For the text-containing cell, return its midpoint in (x, y) coordinate format. 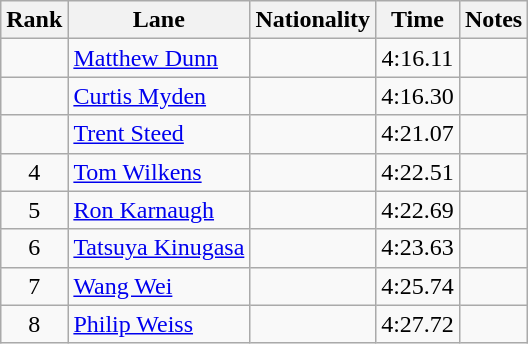
Time (418, 20)
Notes (493, 20)
Philip Weiss (159, 324)
Wang Wei (159, 286)
4:25.74 (418, 286)
4:23.63 (418, 248)
4:16.30 (418, 96)
Rank (34, 20)
Nationality (313, 20)
4:16.11 (418, 58)
4:21.07 (418, 134)
6 (34, 248)
Tatsuya Kinugasa (159, 248)
Tom Wilkens (159, 172)
8 (34, 324)
5 (34, 210)
4:22.51 (418, 172)
Trent Steed (159, 134)
4:27.72 (418, 324)
Ron Karnaugh (159, 210)
4 (34, 172)
Lane (159, 20)
4:22.69 (418, 210)
7 (34, 286)
Curtis Myden (159, 96)
Matthew Dunn (159, 58)
